Determine the [X, Y] coordinate at the center of the cell enclosing the given text.  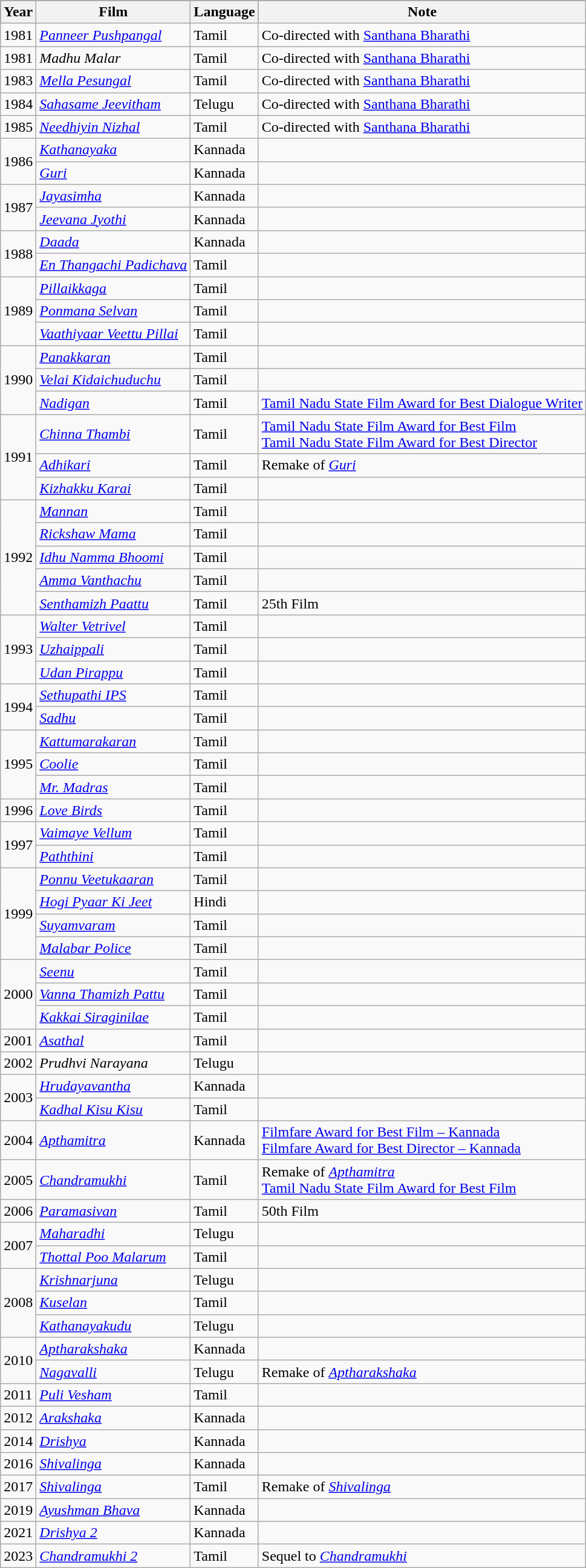
Kattumarakaran [114, 741]
2017 [18, 1487]
Asathal [114, 1040]
2001 [18, 1040]
Ayushman Bhava [114, 1510]
1987 [18, 207]
Remake of ApthamitraTamil Nadu State Film Award for Best Film [422, 1179]
2008 [18, 1303]
Pillaikkaga [114, 288]
Senthamizh Paattu [114, 603]
Udan Pirappu [114, 673]
1993 [18, 649]
1997 [18, 845]
Ponnu Veetukaaran [114, 879]
Seenu [114, 971]
Mannan [114, 511]
Paththini [114, 856]
Maharadhi [114, 1234]
Daada [114, 242]
Hrudayavantha [114, 1086]
Drishya 2 [114, 1533]
Year [18, 12]
2005 [18, 1179]
Amma Vanthachu [114, 580]
Ponmana Selvan [114, 311]
Chinna Thambi [114, 434]
Vaathiyaar Veettu Pillai [114, 334]
Nadigan [114, 403]
Kuselan [114, 1303]
Filmfare Award for Best Film – KannadaFilmfare Award for Best Director – Kannada [422, 1141]
Note [422, 12]
2021 [18, 1533]
Madhu Malar [114, 58]
1984 [18, 104]
25th Film [422, 603]
1992 [18, 557]
Jayasimha [114, 196]
Love Birds [114, 810]
1995 [18, 764]
2010 [18, 1360]
2004 [18, 1141]
Kadhal Kisu Kisu [114, 1109]
50th Film [422, 1211]
Puli Vesham [114, 1395]
2007 [18, 1245]
Panneer Pushpangal [114, 35]
Panakkaran [114, 357]
1983 [18, 81]
Vanna Thamizh Pattu [114, 994]
Hogi Pyaar Ki Jeet [114, 902]
Remake of Aptharakshaka [422, 1372]
Chandramukhi [114, 1179]
2011 [18, 1395]
Remake of Shivalinga [422, 1487]
Sethupathi IPS [114, 695]
Hindi [224, 902]
Sequel to Chandramukhi [422, 1556]
En Thangachi Padichava [114, 265]
Tamil Nadu State Film Award for Best FilmTamil Nadu State Film Award for Best Director [422, 434]
Arakshaka [114, 1418]
1986 [18, 161]
Adhikari [114, 465]
Kathanayakudu [114, 1326]
Jeevana Jyothi [114, 219]
Paramasivan [114, 1211]
Krishnarjuna [114, 1280]
Drishya [114, 1441]
Sahasame Jeevitham [114, 104]
Suyamvaram [114, 925]
Mr. Madras [114, 787]
2019 [18, 1510]
Thottal Poo Malarum [114, 1257]
Velai Kidaichuduchu [114, 380]
Aptharakshaka [114, 1349]
Guri [114, 173]
1985 [18, 127]
1988 [18, 253]
1990 [18, 380]
Needhiyin Nizhal [114, 127]
1999 [18, 914]
2012 [18, 1418]
Apthamitra [114, 1141]
Kakkai Siraginilae [114, 1017]
1994 [18, 707]
Chandramukhi 2 [114, 1556]
Language [224, 12]
2014 [18, 1441]
2002 [18, 1063]
Vaimaye Vellum [114, 833]
Kathanayaka [114, 150]
2006 [18, 1211]
2003 [18, 1098]
Nagavalli [114, 1372]
Remake of Guri [422, 465]
Tamil Nadu State Film Award for Best Dialogue Writer [422, 403]
2023 [18, 1556]
Rickshaw Mama [114, 534]
Idhu Namma Bhoomi [114, 557]
Kizhakku Karai [114, 488]
Sadhu [114, 718]
Film [114, 12]
Coolie [114, 764]
Walter Vetrivel [114, 626]
2000 [18, 994]
Uzhaippali [114, 649]
Malabar Police [114, 948]
2016 [18, 1464]
Mella Pesungal [114, 81]
Prudhvi Narayana [114, 1063]
1996 [18, 810]
1989 [18, 311]
1991 [18, 457]
